Return (X, Y) of the center of cell containing provided text 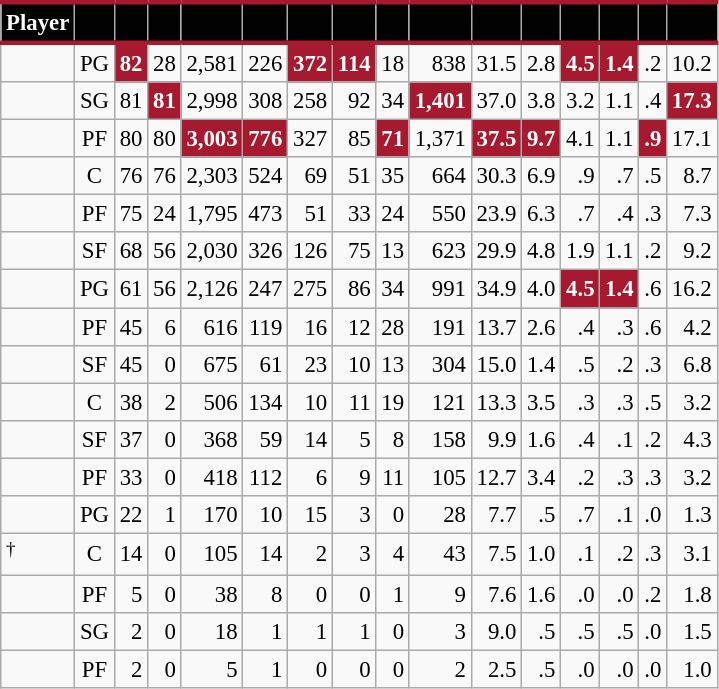
3,003 (212, 139)
23 (310, 364)
82 (130, 62)
2,998 (212, 101)
616 (212, 327)
29.9 (496, 251)
1,795 (212, 214)
2,581 (212, 62)
3.4 (542, 477)
31.5 (496, 62)
126 (310, 251)
524 (266, 176)
1.5 (692, 632)
7.7 (496, 515)
12 (354, 327)
92 (354, 101)
6.3 (542, 214)
9.2 (692, 251)
4.8 (542, 251)
68 (130, 251)
16 (310, 327)
112 (266, 477)
2,030 (212, 251)
623 (440, 251)
1,401 (440, 101)
1.8 (692, 594)
15.0 (496, 364)
4.1 (580, 139)
776 (266, 139)
6.8 (692, 364)
37 (130, 439)
13.7 (496, 327)
418 (212, 477)
37.5 (496, 139)
2.8 (542, 62)
12.7 (496, 477)
158 (440, 439)
85 (354, 139)
473 (266, 214)
134 (266, 402)
22 (130, 515)
275 (310, 289)
3.5 (542, 402)
37.0 (496, 101)
30.3 (496, 176)
43 (440, 554)
7.3 (692, 214)
1.9 (580, 251)
4 (392, 554)
16.2 (692, 289)
258 (310, 101)
3.1 (692, 554)
Player (38, 22)
69 (310, 176)
7.6 (496, 594)
327 (310, 139)
59 (266, 439)
6.9 (542, 176)
9.9 (496, 439)
9.0 (496, 632)
991 (440, 289)
304 (440, 364)
170 (212, 515)
17.1 (692, 139)
191 (440, 327)
506 (212, 402)
675 (212, 364)
35 (392, 176)
4.3 (692, 439)
10.2 (692, 62)
15 (310, 515)
326 (266, 251)
86 (354, 289)
23.9 (496, 214)
7.5 (496, 554)
8.7 (692, 176)
247 (266, 289)
19 (392, 402)
550 (440, 214)
308 (266, 101)
114 (354, 62)
2,126 (212, 289)
† (38, 554)
121 (440, 402)
9.7 (542, 139)
664 (440, 176)
368 (212, 439)
3.8 (542, 101)
34.9 (496, 289)
71 (392, 139)
1,371 (440, 139)
13.3 (496, 402)
838 (440, 62)
4.0 (542, 289)
119 (266, 327)
17.3 (692, 101)
2.6 (542, 327)
2.5 (496, 670)
372 (310, 62)
2,303 (212, 176)
226 (266, 62)
1.3 (692, 515)
4.2 (692, 327)
